Identify which cell holds the provided text, then report its [X, Y] central coordinate. 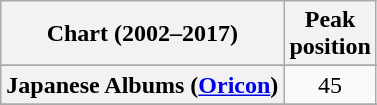
Japanese Albums (Oricon) [142, 85]
Peakposition [330, 34]
45 [330, 85]
Chart (2002–2017) [142, 34]
